Identify which cell holds the provided text, then report its [x, y] central coordinate. 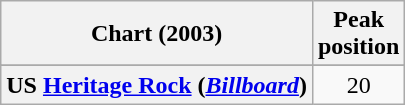
Chart (2003) [157, 34]
20 [358, 85]
Peakposition [358, 34]
US Heritage Rock (Billboard) [157, 85]
